Search for the cell housing the specified text and yield its (x, y) center coordinate. 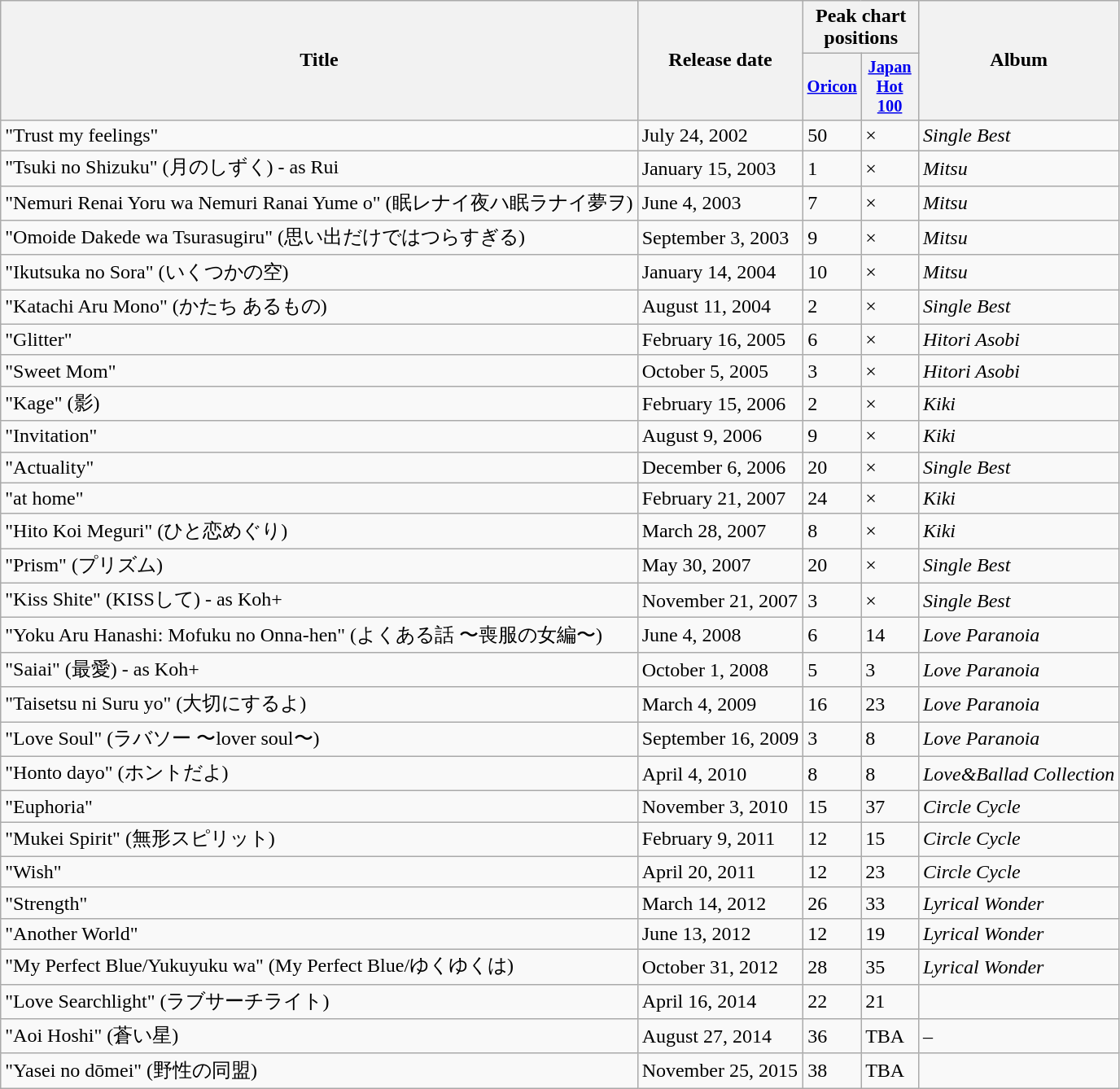
"Actuality" (319, 467)
"Katachi Aru Mono" (かたち あるもの) (319, 308)
November 3, 2010 (720, 807)
September 16, 2009 (720, 739)
50 (832, 135)
March 4, 2009 (720, 705)
"Love Searchlight" (ラブサーチライト) (319, 1001)
"Kage" (影) (319, 404)
March 28, 2007 (720, 531)
September 3, 2003 (720, 238)
16 (832, 705)
June 13, 2012 (720, 934)
36 (832, 1037)
April 4, 2010 (720, 773)
October 31, 2012 (720, 967)
August 11, 2004 (720, 308)
"at home" (319, 498)
"Prism" (プリズム) (319, 566)
June 4, 2008 (720, 635)
1 (832, 169)
"Tsuki no Shizuku" (月のしずく) - as Rui (319, 169)
"My Perfect Blue/Yukuyuku wa" (My Perfect Blue/ゆくゆくは) (319, 967)
"Euphoria" (319, 807)
"Mukei Spirit" (無形スピリット) (319, 840)
5 (832, 669)
August 9, 2006 (720, 436)
33 (890, 903)
28 (832, 967)
"Kiss Shite" (KISSして) - as Koh+ (319, 601)
"Honto dayo" (ホントだよ) (319, 773)
February 16, 2005 (720, 339)
November 25, 2015 (720, 1071)
7 (832, 203)
August 27, 2014 (720, 1037)
10 (832, 272)
14 (890, 635)
24 (832, 498)
April 16, 2014 (720, 1001)
May 30, 2007 (720, 566)
October 1, 2008 (720, 669)
Peak chart positions (861, 28)
"Love Soul" (ラバソー 〜lover soul〜) (319, 739)
January 15, 2003 (720, 169)
22 (832, 1001)
December 6, 2006 (720, 467)
Album (1018, 60)
"Glitter" (319, 339)
"Taisetsu ni Suru yo" (大切にするよ) (319, 705)
July 24, 2002 (720, 135)
"Trust my feelings" (319, 135)
21 (890, 1001)
35 (890, 967)
January 14, 2004 (720, 272)
November 21, 2007 (720, 601)
February 15, 2006 (720, 404)
"Aoi Hoshi" (蒼い星) (319, 1037)
"Hito Koi Meguri" (ひと恋めぐり) (319, 531)
"Nemuri Renai Yoru wa Nemuri Ranai Yume o" (眠レナイ夜ハ眠ラナイ夢ヲ) (319, 203)
Japan Hot 100 (890, 87)
Love&Ballad Collection (1018, 773)
"Saiai" (最愛) - as Koh+ (319, 669)
April 20, 2011 (720, 872)
Release date (720, 60)
"Wish" (319, 872)
19 (890, 934)
37 (890, 807)
"Sweet Mom" (319, 370)
"Ikutsuka no Sora" (いくつかの空) (319, 272)
Title (319, 60)
March 14, 2012 (720, 903)
Oricon (832, 87)
"Yoku Aru Hanashi: Mofuku no Onna-hen" (よくある話 〜喪服の女編〜) (319, 635)
38 (832, 1071)
February 9, 2011 (720, 840)
"Omoide Dakede wa Tsurasugiru" (思い出だけではつらすぎる) (319, 238)
February 21, 2007 (720, 498)
"Strength" (319, 903)
26 (832, 903)
"Another World" (319, 934)
– (1018, 1037)
June 4, 2003 (720, 203)
"Yasei no dōmei" (野性の同盟) (319, 1071)
October 5, 2005 (720, 370)
"Invitation" (319, 436)
